From the cell containing the given text, extract its center point as (x, y) coordinate. 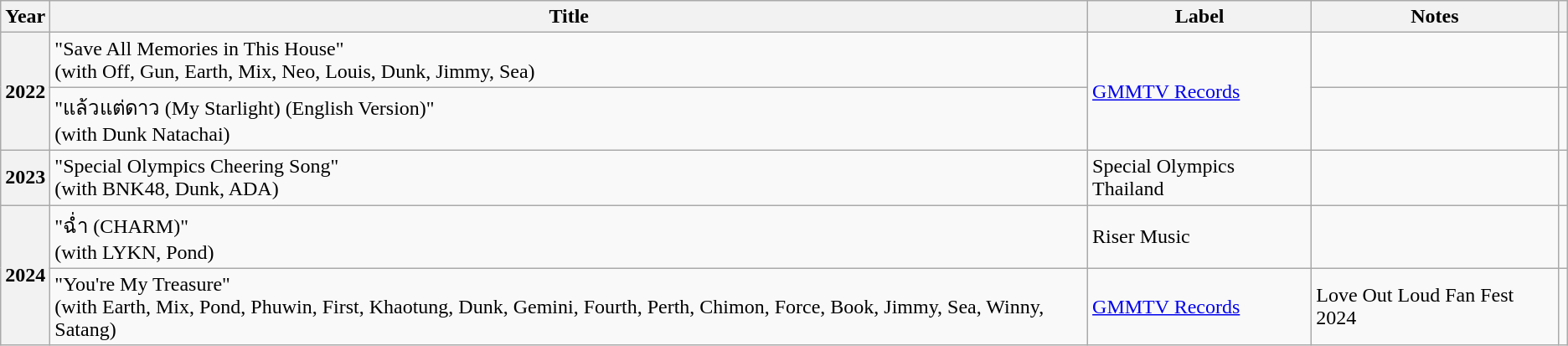
"ฉ่ำ (CHARM)" (with LYKN, Pond) (570, 236)
Notes (1435, 17)
Riser Music (1199, 236)
2022 (25, 92)
"Save All Memories in This House" (with Off, Gun, Earth, Mix, Neo, Louis, Dunk, Jimmy, Sea) (570, 60)
Title (570, 17)
"You're My Treasure"(with Earth, Mix, Pond, Phuwin, First, Khaotung, Dunk, Gemini, Fourth, Perth, Chimon, Force, Book, Jimmy, Sea, Winny, Satang) (570, 307)
"Special Olympics Cheering Song" (with BNK48, Dunk, ADA) (570, 178)
Year (25, 17)
Special Olympics Thailand (1199, 178)
2023 (25, 178)
2024 (25, 275)
Love Out Loud Fan Fest 2024 (1435, 307)
Label (1199, 17)
"แล้วแต่ดาว (My Starlight) (English Version)" (with Dunk Natachai) (570, 119)
